From the cell containing the given text, extract its center point as (x, y) coordinate. 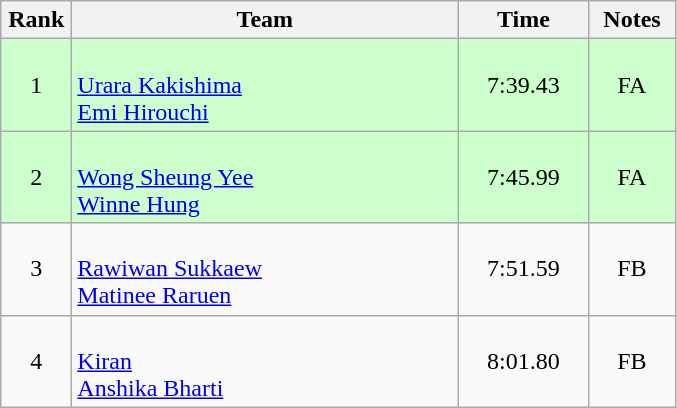
Team (265, 20)
Rawiwan SukkaewMatinee Raruen (265, 269)
3 (36, 269)
KiranAnshika Bharti (265, 361)
7:39.43 (524, 85)
8:01.80 (524, 361)
4 (36, 361)
Rank (36, 20)
7:51.59 (524, 269)
7:45.99 (524, 177)
Wong Sheung YeeWinne Hung (265, 177)
1 (36, 85)
Notes (632, 20)
Urara KakishimaEmi Hirouchi (265, 85)
Time (524, 20)
2 (36, 177)
